Search for the cell housing the specified text and yield its [X, Y] center coordinate. 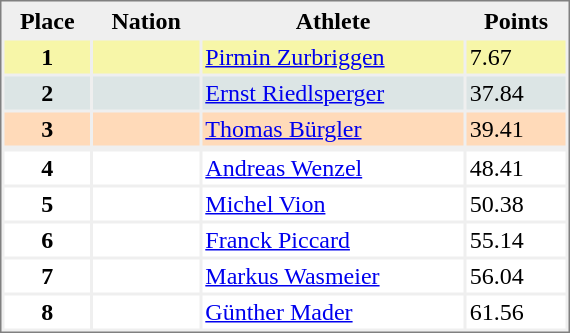
56.04 [516, 276]
Nation [146, 20]
Pirmin Zurbriggen [332, 56]
39.41 [516, 128]
3 [47, 128]
61.56 [516, 312]
7 [47, 276]
7.67 [516, 56]
Athlete [332, 20]
37.84 [516, 92]
48.41 [516, 168]
Franck Piccard [332, 240]
2 [47, 92]
Michel Vion [332, 204]
55.14 [516, 240]
Points [516, 20]
Ernst Riedlsperger [332, 92]
50.38 [516, 204]
Thomas Bürgler [332, 128]
4 [47, 168]
Markus Wasmeier [332, 276]
8 [47, 312]
Andreas Wenzel [332, 168]
6 [47, 240]
1 [47, 56]
Günther Mader [332, 312]
5 [47, 204]
Place [47, 20]
